Detect which cell encompasses the target text, then output its (X, Y) center coordinate. 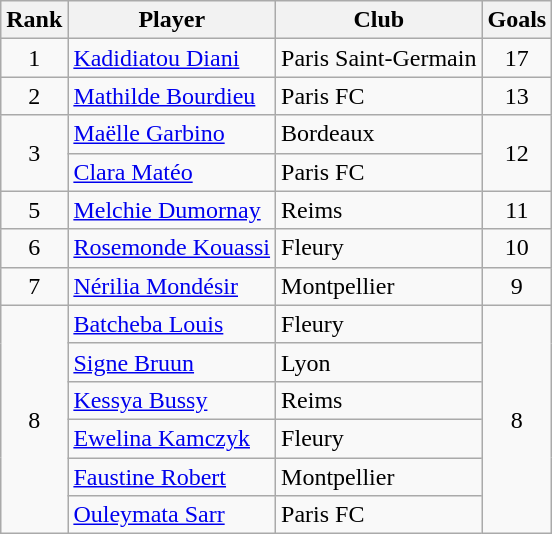
Player (172, 20)
Kessya Bussy (172, 400)
Goals (517, 20)
Ouleymata Sarr (172, 515)
Maëlle Garbino (172, 134)
Melchie Dumornay (172, 210)
17 (517, 58)
5 (34, 210)
Paris Saint-Germain (379, 58)
Bordeaux (379, 134)
13 (517, 96)
11 (517, 210)
Mathilde Bourdieu (172, 96)
9 (517, 286)
6 (34, 248)
7 (34, 286)
Batcheba Louis (172, 324)
Club (379, 20)
3 (34, 153)
Rosemonde Kouassi (172, 248)
1 (34, 58)
10 (517, 248)
Faustine Robert (172, 477)
Lyon (379, 362)
Rank (34, 20)
Signe Bruun (172, 362)
2 (34, 96)
Ewelina Kamczyk (172, 438)
12 (517, 153)
Clara Matéo (172, 172)
Nérilia Mondésir (172, 286)
Kadidiatou Diani (172, 58)
